Find where the given text appears and provide that cell's center as (X, Y) coordinate. 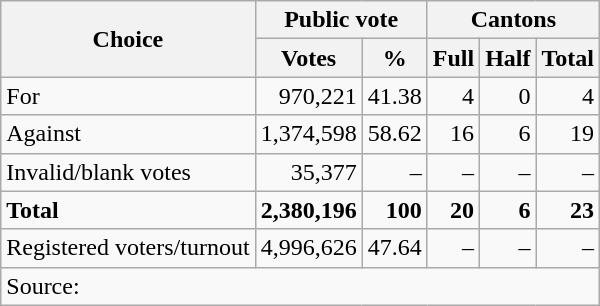
Cantons (513, 20)
% (394, 58)
58.62 (394, 134)
Full (453, 58)
35,377 (308, 172)
2,380,196 (308, 210)
47.64 (394, 248)
100 (394, 210)
16 (453, 134)
Public vote (341, 20)
970,221 (308, 96)
23 (568, 210)
Votes (308, 58)
20 (453, 210)
Source: (300, 286)
Half (508, 58)
Choice (128, 39)
Against (128, 134)
Registered voters/turnout (128, 248)
For (128, 96)
1,374,598 (308, 134)
41.38 (394, 96)
19 (568, 134)
Invalid/blank votes (128, 172)
0 (508, 96)
4,996,626 (308, 248)
